Output the (X, Y) coordinate of the center of the cell containing the given text.  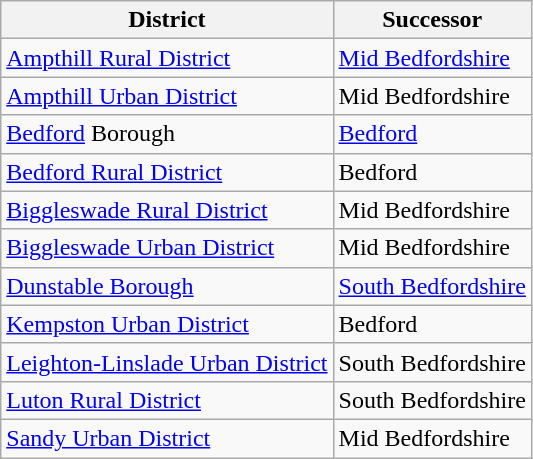
Dunstable Borough (167, 286)
Leighton-Linslade Urban District (167, 362)
Ampthill Rural District (167, 58)
Bedford Borough (167, 134)
District (167, 20)
Biggleswade Rural District (167, 210)
Luton Rural District (167, 400)
Ampthill Urban District (167, 96)
Kempston Urban District (167, 324)
Biggleswade Urban District (167, 248)
Successor (432, 20)
Sandy Urban District (167, 438)
Bedford Rural District (167, 172)
